Return [X, Y] of the center of cell containing provided text 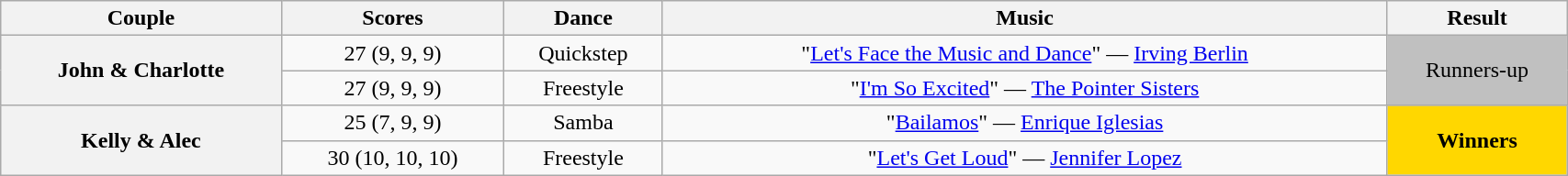
Couple [141, 18]
Scores [393, 18]
Result [1477, 18]
25 (7, 9, 9) [393, 123]
30 (10, 10, 10) [393, 158]
Music [1025, 18]
"Let's Get Loud" — Jennifer Lopez [1025, 158]
"Bailamos" — Enrique Iglesias [1025, 123]
Runners-up [1477, 71]
Dance [583, 18]
"I'm So Excited" — The Pointer Sisters [1025, 88]
"Let's Face the Music and Dance" — Irving Berlin [1025, 53]
Quickstep [583, 53]
Winners [1477, 140]
John & Charlotte [141, 71]
Samba [583, 123]
Kelly & Alec [141, 140]
